Determine the (X, Y) coordinate at the center of the cell enclosing the given text.  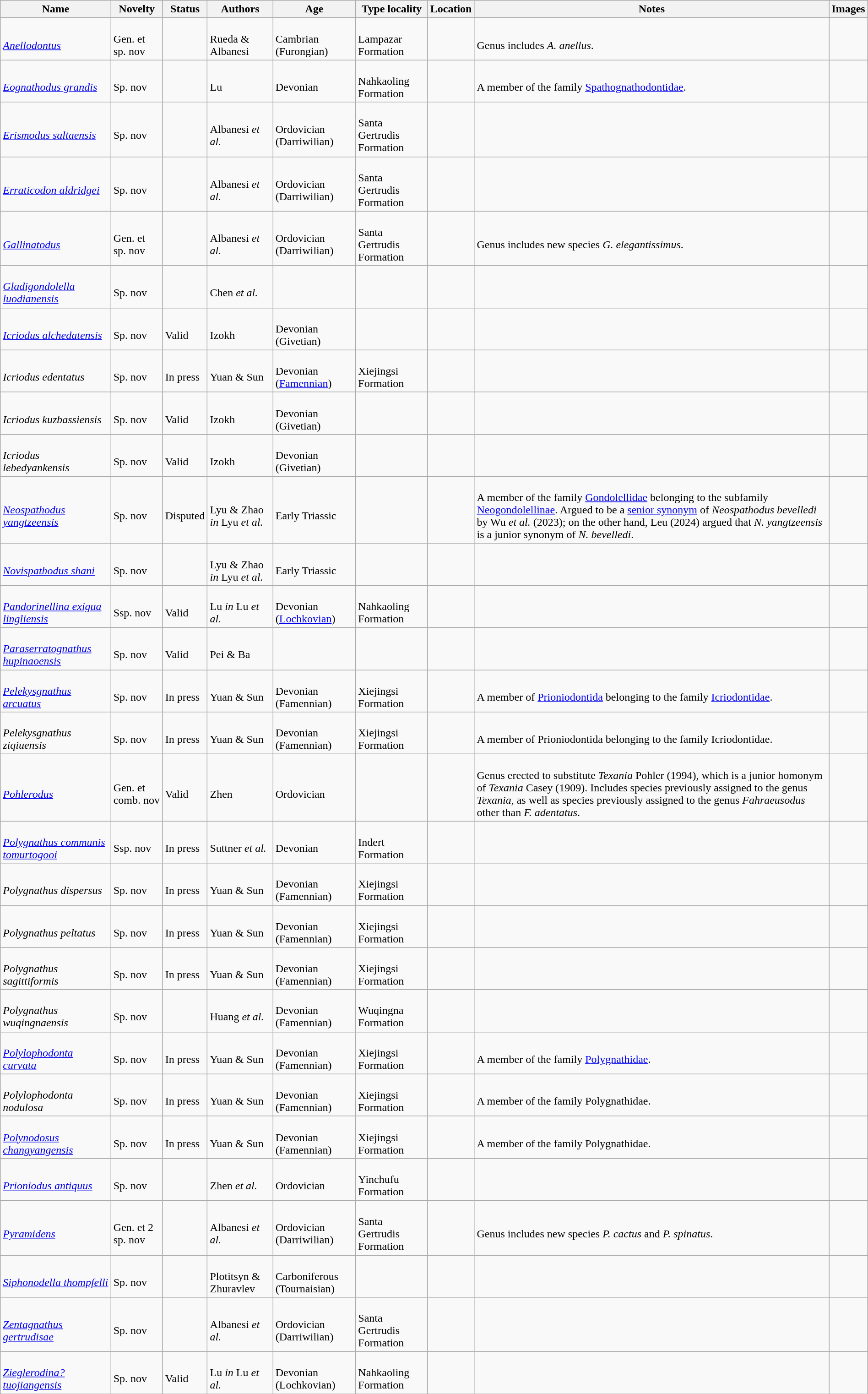
Zhen et al. (240, 1179)
Images (848, 9)
Erraticodon aldridgei (56, 184)
Chen et al. (240, 287)
Novispathodus shani (56, 564)
Gladigondolella luodianensis (56, 287)
Polylophodonta nodulosa (56, 1095)
Indert Formation (392, 842)
Type locality (392, 9)
Name (56, 9)
Polygnathus sagittiformis (56, 969)
Age (314, 9)
Lu (240, 81)
Suttner et al. (240, 842)
Polygnathus communis tomurtogooi (56, 842)
Genus includes A. anellus. (652, 39)
A member of the family Spathognathodontidae. (652, 81)
Eognathodus grandis (56, 81)
Zieglerodina? tuojiangensis (56, 1373)
Erismodus saltaensis (56, 129)
Genus includes new species P. cactus and P. spinatus. (652, 1227)
Location (451, 9)
Authors (240, 9)
Lampazar Formation (392, 39)
Huang et al. (240, 1011)
Gen. et comb. nov (136, 788)
Icriodus edentatus (56, 371)
Pohlerodus (56, 788)
Cambrian (Furongian) (314, 39)
Anellodontus (56, 39)
Notes (652, 9)
Genus includes new species G. elegantissimus. (652, 238)
Novelty (136, 9)
Carboniferous (Tournaisian) (314, 1276)
Pei & Ba (240, 649)
Neospathodus yangtzeensis (56, 510)
Polygnathus dispersus (56, 884)
Yinchufu Formation (392, 1179)
Polygnathus peltatus (56, 926)
Prioniodus antiquus (56, 1179)
Rueda & Albanesi (240, 39)
Paraserratognathus hupinaoensis (56, 649)
Siphonodella thompfelli (56, 1276)
Wuqingna Formation (392, 1011)
Plotitsyn & Zhuravlev (240, 1276)
Icriodus alchedatensis (56, 329)
Gen. et 2 sp. nov (136, 1227)
Polynodosus changyangensis (56, 1137)
Pandorinellina exigua lingliensis (56, 607)
Zentagnathus gertrudisae (56, 1324)
Icriodus kuzbassiensis (56, 413)
Status (185, 9)
Pelekysgnathus arcuatus (56, 691)
Disputed (185, 510)
Pyramidens (56, 1227)
Zhen (240, 788)
Polygnathus wuqingnaensis (56, 1011)
Pelekysgnathus ziqiuensis (56, 733)
Gallinatodus (56, 238)
Icriodus lebedyankensis (56, 455)
Polylophodonta curvata (56, 1053)
